Output the [x, y] coordinate of the center of the cell containing the given text.  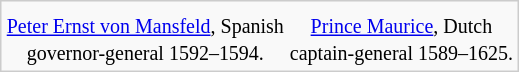
Peter Ernst von Mansfeld, Spanishgovernor-general 1592–1594. [145, 38]
Prince Maurice, Dutchcaptain-general 1589–1625. [401, 38]
